Determine the [x, y] coordinate at the center of the cell enclosing the given text.  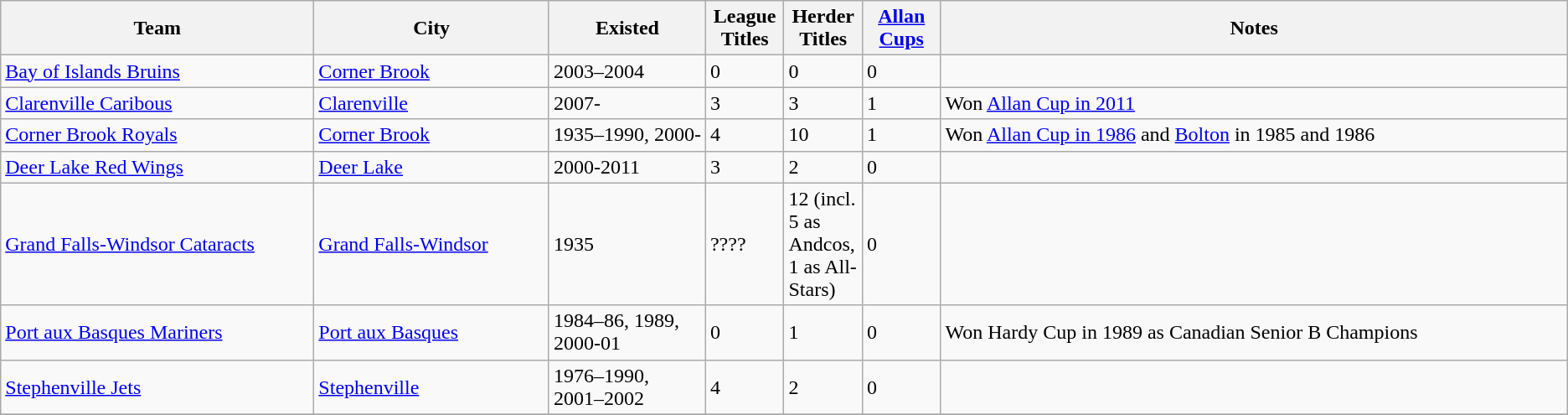
10 [823, 135]
Stephenville [432, 387]
2007- [627, 103]
Team [157, 29]
Deer Lake [432, 167]
Clarenville Caribous [157, 103]
Notes [1254, 29]
Clarenville [432, 103]
Bay of Islands Bruins [157, 71]
Allan Cups [901, 29]
Port aux Basques Mariners [157, 332]
1984–86, 1989, 2000-01 [627, 332]
League Titles [745, 29]
Grand Falls-Windsor [432, 244]
Herder Titles [823, 29]
Port aux Basques [432, 332]
Won Allan Cup in 1986 and Bolton in 1985 and 1986 [1254, 135]
City [432, 29]
Won Allan Cup in 2011 [1254, 103]
2003–2004 [627, 71]
1935–1990, 2000- [627, 135]
Deer Lake Red Wings [157, 167]
???? [745, 244]
Won Hardy Cup in 1989 as Canadian Senior B Champions [1254, 332]
12 (incl. 5 as Andcos, 1 as All-Stars) [823, 244]
Existed [627, 29]
Stephenville Jets [157, 387]
1976–1990, 2001–2002 [627, 387]
Corner Brook Royals [157, 135]
2000-2011 [627, 167]
Grand Falls-Windsor Cataracts [157, 244]
1935 [627, 244]
